Return the [x, y] coordinate for the center point of the cell that contains the specified text.  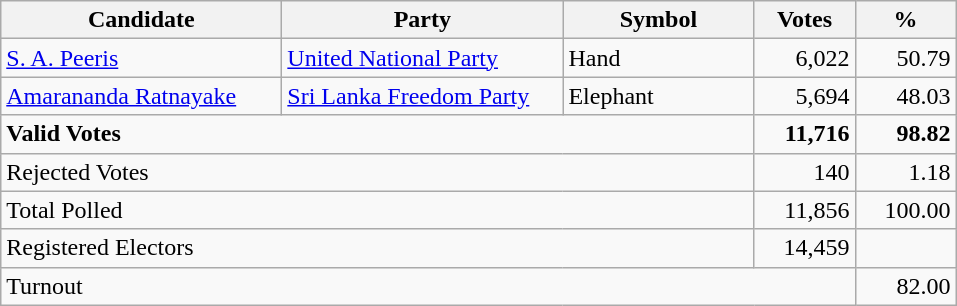
Turnout [428, 286]
Rejected Votes [378, 172]
Total Polled [378, 210]
Registered Electors [378, 248]
50.79 [906, 58]
Votes [804, 20]
S. A. Peeris [142, 58]
United National Party [422, 58]
Hand [658, 58]
Sri Lanka Freedom Party [422, 96]
Candidate [142, 20]
5,694 [804, 96]
11,856 [804, 210]
Party [422, 20]
Symbol [658, 20]
140 [804, 172]
Amarananda Ratnayake [142, 96]
48.03 [906, 96]
6,022 [804, 58]
Elephant [658, 96]
98.82 [906, 134]
Valid Votes [378, 134]
100.00 [906, 210]
1.18 [906, 172]
82.00 [906, 286]
11,716 [804, 134]
14,459 [804, 248]
% [906, 20]
